Search for the cell housing the specified text and yield its (X, Y) center coordinate. 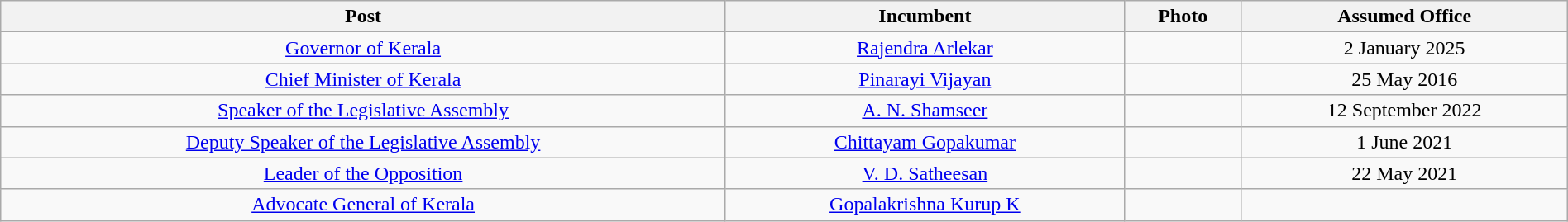
Rajendra Arlekar (925, 48)
Leader of the Opposition (364, 173)
Post (364, 17)
12 September 2022 (1404, 111)
Incumbent (925, 17)
22 May 2021 (1404, 173)
Advocate General of Kerala (364, 205)
Photo (1183, 17)
Chief Minister of Kerala (364, 79)
Pinarayi Vijayan (925, 79)
25 May 2016 (1404, 79)
V. D. Satheesan (925, 173)
Speaker of the Legislative Assembly (364, 111)
A. N. Shamseer (925, 111)
2 January 2025 (1404, 48)
Assumed Office (1404, 17)
1 June 2021 (1404, 142)
Deputy Speaker of the Legislative Assembly (364, 142)
Governor of Kerala (364, 48)
Gopalakrishna Kurup K (925, 205)
Chittayam Gopakumar (925, 142)
